Identify which cell holds the provided text, then report its (X, Y) central coordinate. 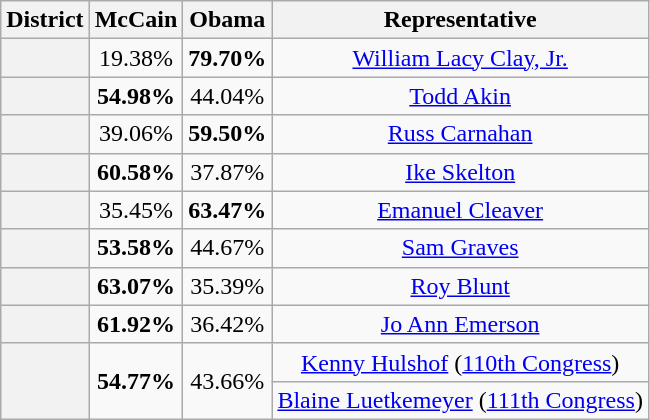
54.77% (136, 381)
Sam Graves (460, 248)
Blaine Luetkemeyer (111th Congress) (460, 400)
Roy Blunt (460, 286)
63.47% (228, 210)
Obama (228, 20)
44.04% (228, 96)
63.07% (136, 286)
61.92% (136, 324)
60.58% (136, 172)
Todd Akin (460, 96)
Russ Carnahan (460, 134)
43.66% (228, 381)
79.70% (228, 58)
35.45% (136, 210)
District (45, 20)
54.98% (136, 96)
59.50% (228, 134)
Kenny Hulshof (110th Congress) (460, 362)
Ike Skelton (460, 172)
Emanuel Cleaver (460, 210)
McCain (136, 20)
Representative (460, 20)
William Lacy Clay, Jr. (460, 58)
37.87% (228, 172)
44.67% (228, 248)
53.58% (136, 248)
19.38% (136, 58)
Jo Ann Emerson (460, 324)
36.42% (228, 324)
35.39% (228, 286)
39.06% (136, 134)
